Search for the cell housing the specified text and yield its (x, y) center coordinate. 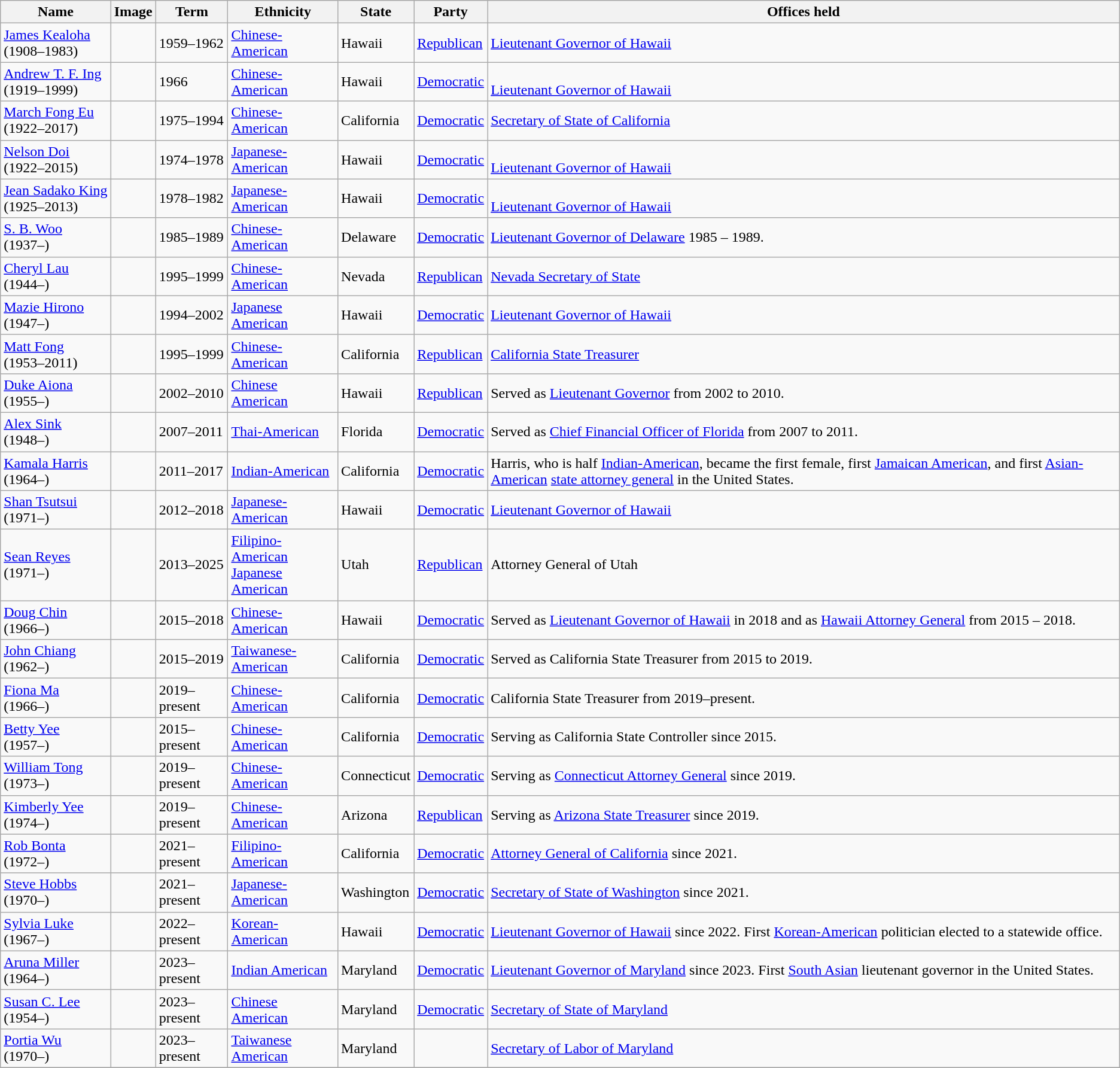
1994–2002 (191, 315)
2022–present (191, 931)
Susan C. Lee(1954–) (56, 1009)
State (376, 12)
Attorney General of Utah (804, 565)
Rob Bonta(1972–) (56, 853)
Filipino-AmericanJapanese American (283, 565)
1974–1978 (191, 159)
Secretary of State of Maryland (804, 1009)
Secretary of Labor of Maryland (804, 1048)
Nelson Doi (1922–2015) (56, 159)
Duke Aiona(1955–) (56, 392)
Sylvia Luke(1967–) (56, 931)
Served as Lieutenant Governor from 2002 to 2010. (804, 392)
California State Treasurer from 2019–present. (804, 698)
Jean Sadako King (1925–2013) (56, 199)
Thai-American (283, 432)
Filipino-American (283, 853)
Doug Chin(1966–) (56, 620)
Secretary of State of Washington since 2021. (804, 893)
Kimberly Yee(1974–) (56, 815)
James Kealoha (1908–1983) (56, 43)
1959–1962 (191, 43)
Steve Hobbs(1970–) (56, 893)
Attorney General of California since 2021. (804, 853)
Fiona Ma (1966–) (56, 698)
Kamala Harris(1964–) (56, 470)
Betty Yee(1957–) (56, 737)
Party (451, 12)
2012–2018 (191, 510)
2002–2010 (191, 392)
Connecticut (376, 775)
Nevada Secretary of State (804, 276)
Ethnicity (283, 12)
2015–2018 (191, 620)
William Tong(1973–) (56, 775)
Utah (376, 565)
Alex Sink(1948–) (56, 432)
Matt Fong (1953–2011) (56, 354)
Serving as California State Controller since 2015. (804, 737)
Andrew T. F. Ing (1919–1999) (56, 81)
Served as Chief Financial Officer of Florida from 2007 to 2011. (804, 432)
Nevada (376, 276)
1978–1982 (191, 199)
Taiwanese-American (283, 659)
2015–2019 (191, 659)
S. B. Woo (1937–) (56, 237)
Florida (376, 432)
Secretary of State of California (804, 121)
Washington (376, 893)
Served as California State Treasurer from 2015 to 2019. (804, 659)
Portia Wu(1970–) (56, 1048)
Name (56, 12)
Indian American (283, 970)
Serving as Connecticut Attorney General since 2019. (804, 775)
Sean Reyes(1971–) (56, 565)
Delaware (376, 237)
March Fong Eu (1922–2017) (56, 121)
Lieutenant Governor of Hawaii since 2022. First Korean-American politician elected to a statewide office. (804, 931)
Lieutenant Governor of Delaware 1985 – 1989. (804, 237)
1985–1989 (191, 237)
Serving as Arizona State Treasurer since 2019. (804, 815)
Offices held (804, 12)
Cheryl Lau (1944–) (56, 276)
Shan Tsutsui(1971–) (56, 510)
Arizona (376, 815)
Indian-American (283, 470)
2011–2017 (191, 470)
2007–2011 (191, 432)
2013–2025 (191, 565)
John Chiang(1962–) (56, 659)
Served as Lieutenant Governor of Hawaii in 2018 and as Hawaii Attorney General from 2015 – 2018. (804, 620)
California State Treasurer (804, 354)
Korean-American (283, 931)
Aruna Miller(1964–) (56, 970)
1975–1994 (191, 121)
Lieutenant Governor of Maryland since 2023. First South Asian lieutenant governor in the United States. (804, 970)
2015–present (191, 737)
Term (191, 12)
1966 (191, 81)
Mazie Hirono (1947–) (56, 315)
Taiwanese American (283, 1048)
Japanese American (283, 315)
Image (133, 12)
